Determine the [x, y] coordinate at the center of the cell enclosing the given text.  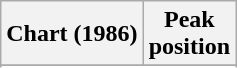
Peakposition [189, 34]
Chart (1986) [72, 34]
